Scan for the cell matching the given text and deliver its (X, Y) coordinate at center. 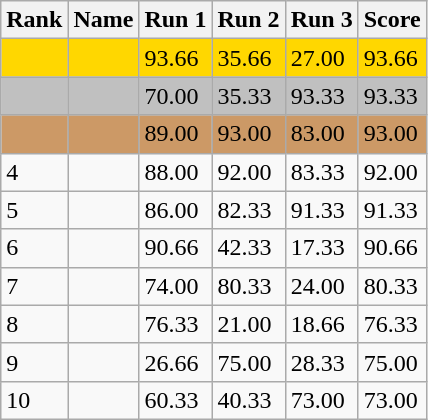
70.00 (176, 96)
26.66 (176, 362)
24.00 (322, 286)
88.00 (176, 172)
35.33 (248, 96)
Run 1 (176, 20)
27.00 (322, 58)
21.00 (248, 324)
5 (34, 210)
89.00 (176, 134)
Name (104, 20)
60.33 (176, 400)
35.66 (248, 58)
6 (34, 248)
18.66 (322, 324)
28.33 (322, 362)
7 (34, 286)
10 (34, 400)
40.33 (248, 400)
Score (392, 20)
86.00 (176, 210)
Rank (34, 20)
4 (34, 172)
83.33 (322, 172)
Run 2 (248, 20)
17.33 (322, 248)
74.00 (176, 286)
42.33 (248, 248)
8 (34, 324)
83.00 (322, 134)
9 (34, 362)
Run 3 (322, 20)
82.33 (248, 210)
